Pinpoint the cell where the given text exists, returning its [x, y] midpoint coordinate. 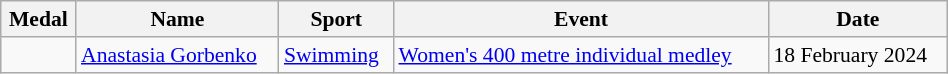
Sport [336, 19]
Swimming [336, 55]
Medal [38, 19]
Women's 400 metre individual medley [582, 55]
Name [178, 19]
Date [858, 19]
Anastasia Gorbenko [178, 55]
Event [582, 19]
18 February 2024 [858, 55]
